Return the [x, y] coordinate for the center point of the cell that contains the specified text.  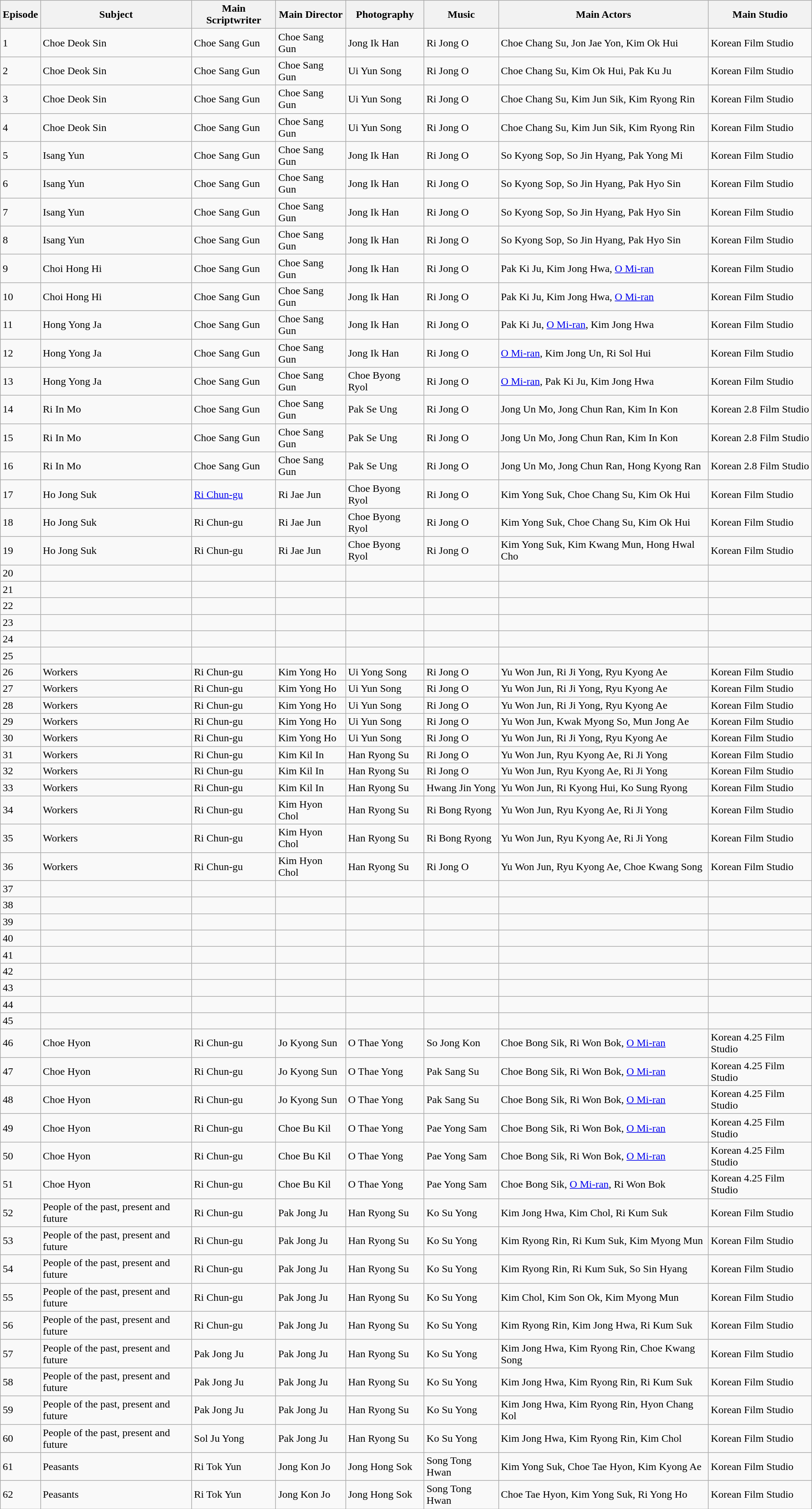
18 [20, 522]
So Kyong Sop, So Jin Hyang, Pak Yong Mi [603, 155]
12 [20, 353]
39 [20, 922]
21 [20, 589]
14 [20, 409]
49 [20, 1128]
56 [20, 1326]
31 [20, 755]
16 [20, 466]
Kim Yong Suk, Kim Kwang Mun, Hong Hwal Cho [603, 551]
Main Studio [760, 15]
29 [20, 722]
54 [20, 1269]
46 [20, 1044]
37 [20, 889]
Main Director [311, 15]
43 [20, 988]
Kim Jong Hwa, Kim Ryong Rin, Ri Kum Suk [603, 1382]
59 [20, 1410]
32 [20, 771]
1 [20, 43]
Kim Yong Suk, Choe Tae Hyon, Kim Kyong Ae [603, 1467]
Kim Chol, Kim Son Ok, Kim Myong Mun [603, 1297]
Yu Won Jun, Kwak Myong So, Mun Jong Ae [603, 722]
Photography [385, 15]
Main Actors [603, 15]
27 [20, 688]
52 [20, 1213]
4 [20, 128]
26 [20, 672]
38 [20, 905]
51 [20, 1184]
Kim Jong Hwa, Kim Ryong Rin, Choe Kwang Song [603, 1353]
15 [20, 438]
Kim Ryong Rin, Ri Kum Suk, So Sin Hyang [603, 1269]
34 [20, 810]
Choe Tae Hyon, Kim Yong Suk, Ri Yong Ho [603, 1495]
Jong Un Mo, Jong Chun Ran, Hong Kyong Ran [603, 466]
50 [20, 1156]
48 [20, 1100]
7 [20, 212]
20 [20, 573]
61 [20, 1467]
9 [20, 268]
Choe Bong Sik, O Mi-ran, Ri Won Bok [603, 1184]
Yu Won Jun, Ryu Kyong Ae, Choe Kwang Song [603, 867]
33 [20, 788]
57 [20, 1353]
Subject [116, 15]
47 [20, 1071]
Kim Ryong Rin, Ri Kum Suk, Kim Myong Mun [603, 1241]
Kim Jong Hwa, Kim Ryong Rin, Kim Chol [603, 1438]
13 [20, 382]
62 [20, 1495]
60 [20, 1438]
Episode [20, 15]
10 [20, 297]
Ui Yong Song [385, 672]
11 [20, 324]
30 [20, 738]
Music [462, 15]
35 [20, 838]
Kim Ryong Rin, Kim Jong Hwa, Ri Kum Suk [603, 1326]
So Jong Kon [462, 1044]
O Mi-ran, Pak Ki Ju, Kim Jong Hwa [603, 382]
24 [20, 639]
45 [20, 1021]
40 [20, 938]
17 [20, 494]
O Mi-ran, Kim Jong Un, Ri Sol Hui [603, 353]
22 [20, 606]
41 [20, 955]
Kim Jong Hwa, Kim Ryong Rin, Hyon Chang Kol [603, 1410]
Hwang Jin Yong [462, 788]
58 [20, 1382]
Choe Chang Su, Kim Ok Hui, Pak Ku Ju [603, 71]
2 [20, 71]
Choe Chang Su, Jon Jae Yon, Kim Ok Hui [603, 43]
Sol Ju Yong [234, 1438]
44 [20, 1004]
42 [20, 971]
3 [20, 99]
23 [20, 622]
Pak Ki Ju, O Mi-ran, Kim Jong Hwa [603, 324]
28 [20, 705]
Yu Won Jun, Ri Kyong Hui, Ko Sung Ryong [603, 788]
25 [20, 655]
55 [20, 1297]
6 [20, 184]
Kim Jong Hwa, Kim Chol, Ri Kum Suk [603, 1213]
Main Scriptwriter [234, 15]
53 [20, 1241]
5 [20, 155]
19 [20, 551]
36 [20, 867]
8 [20, 240]
